Provide the (X, Y) coordinate of the cell's center where the given text is located.  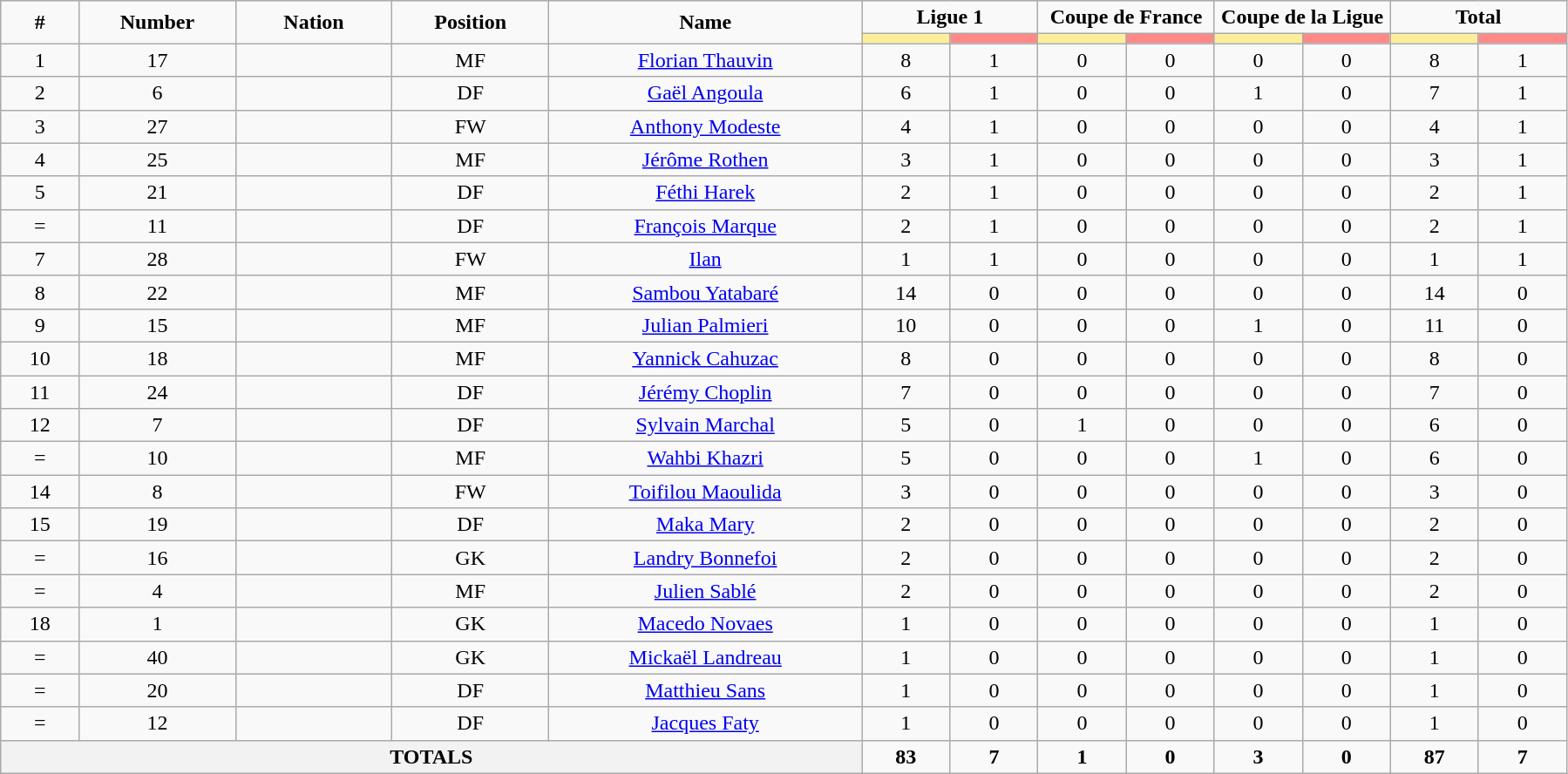
Julian Palmieri (706, 325)
17 (158, 60)
28 (158, 259)
François Marque (706, 226)
Yannick Cahuzac (706, 358)
Matthieu Sans (706, 690)
Anthony Modeste (706, 126)
22 (158, 292)
Coupe de France (1126, 17)
Number (158, 23)
Sylvain Marchal (706, 425)
Féthi Harek (706, 193)
20 (158, 690)
Landry Bonnefoi (706, 558)
40 (158, 657)
Name (706, 23)
Coupe de la Ligue (1302, 17)
24 (158, 391)
Maka Mary (706, 525)
Position (471, 23)
87 (1435, 757)
Sambou Yatabaré (706, 292)
21 (158, 193)
25 (158, 160)
Nation (314, 23)
Toifilou Maoulida (706, 492)
83 (906, 757)
9 (40, 325)
Mickaël Landreau (706, 657)
Wahbi Khazri (706, 458)
16 (158, 558)
TOTALS (431, 757)
Florian Thauvin (706, 60)
27 (158, 126)
Ligue 1 (950, 17)
Julien Sablé (706, 591)
Macedo Novaes (706, 624)
Gaël Angoula (706, 93)
Jérôme Rothen (706, 160)
# (40, 23)
19 (158, 525)
Ilan (706, 259)
Total (1478, 17)
Jacques Faty (706, 723)
Jérémy Choplin (706, 391)
